Scan for the cell matching the given text and deliver its [X, Y] coordinate at center. 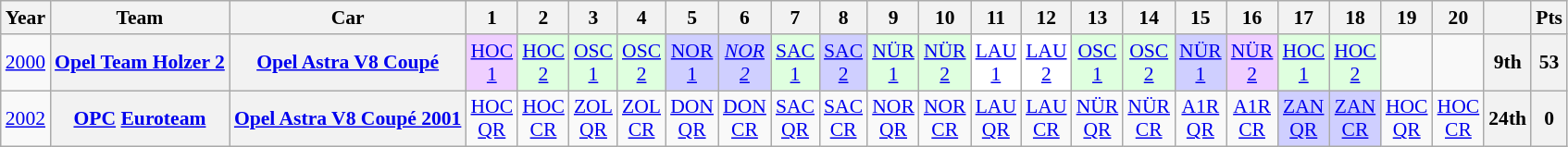
DONCR [744, 118]
13 [1098, 18]
3 [593, 18]
Opel Astra V8 Coupé [348, 63]
NOR1 [692, 63]
14 [1149, 18]
NOR2 [744, 63]
0 [1549, 118]
12 [1046, 18]
Pts [1549, 18]
15 [1201, 18]
Team [140, 18]
2 [543, 18]
SAC1 [795, 63]
ZOLCR [641, 118]
11 [996, 18]
SACQR [795, 118]
7 [795, 18]
A1RCR [1252, 118]
DONQR [692, 118]
SAC2 [843, 63]
SACCR [843, 118]
16 [1252, 18]
NORCR [945, 118]
LAUCR [1046, 118]
9th [1507, 63]
20 [1459, 18]
8 [843, 18]
2000 [26, 63]
5 [692, 18]
ZOLQR [593, 118]
NORQR [893, 118]
24th [1507, 118]
19 [1407, 18]
LAU1 [996, 63]
9 [893, 18]
18 [1355, 18]
4 [641, 18]
Opel Team Holzer 2 [140, 63]
6 [744, 18]
17 [1303, 18]
Opel Astra V8 Coupé 2001 [348, 118]
LAUQR [996, 118]
53 [1549, 63]
Year [26, 18]
ZANQR [1303, 118]
NÜRCR [1149, 118]
2002 [26, 118]
OPC Euroteam [140, 118]
LAU2 [1046, 63]
Car [348, 18]
NÜRQR [1098, 118]
ZANCR [1355, 118]
10 [945, 18]
A1RQR [1201, 118]
1 [492, 18]
